Return [X, Y] of the center of cell containing provided text 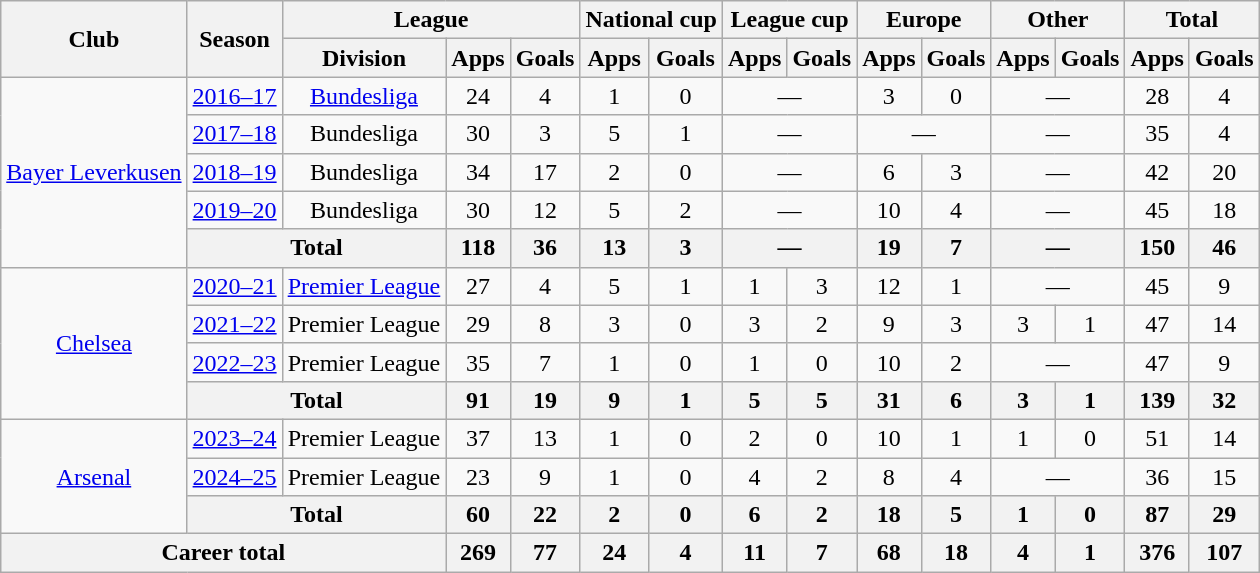
Season [234, 39]
28 [1157, 96]
60 [478, 515]
17 [545, 172]
Arsenal [94, 476]
League cup [789, 20]
20 [1224, 172]
31 [889, 400]
Club [94, 39]
42 [1157, 172]
87 [1157, 515]
League [431, 20]
National cup [651, 20]
Europe [924, 20]
68 [889, 553]
2022–23 [234, 362]
Division [364, 58]
22 [545, 515]
Bayer Leverkusen [94, 172]
Other [1058, 20]
23 [478, 477]
77 [545, 553]
376 [1157, 553]
139 [1157, 400]
2024–25 [234, 477]
2019–20 [234, 210]
118 [478, 248]
269 [478, 553]
2021–22 [234, 324]
11 [754, 553]
2023–24 [234, 438]
37 [478, 438]
27 [478, 286]
2020–21 [234, 286]
32 [1224, 400]
91 [478, 400]
Chelsea [94, 343]
15 [1224, 477]
107 [1224, 553]
2018–19 [234, 172]
51 [1157, 438]
Career total [224, 553]
2017–18 [234, 134]
150 [1157, 248]
34 [478, 172]
2016–17 [234, 96]
46 [1224, 248]
